Return the (x, y) coordinate for the center point of the cell that contains the specified text.  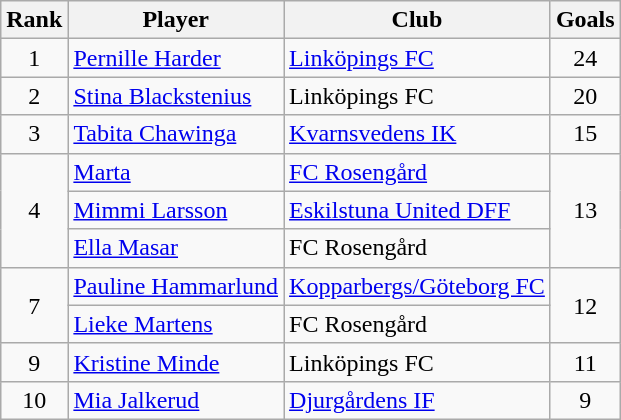
Lieke Martens (176, 324)
12 (585, 305)
Mia Jalkerud (176, 400)
4 (34, 210)
3 (34, 134)
Player (176, 20)
Tabita Chawinga (176, 134)
Goals (585, 20)
Stina Blackstenius (176, 96)
Kvarnsvedens IK (418, 134)
10 (34, 400)
Marta (176, 172)
13 (585, 210)
Mimmi Larsson (176, 210)
Djurgårdens IF (418, 400)
15 (585, 134)
Pauline Hammarlund (176, 286)
2 (34, 96)
Kristine Minde (176, 362)
1 (34, 58)
Ella Masar (176, 248)
Eskilstuna United DFF (418, 210)
Pernille Harder (176, 58)
Rank (34, 20)
20 (585, 96)
11 (585, 362)
Club (418, 20)
Kopparbergs/Göteborg FC (418, 286)
7 (34, 305)
24 (585, 58)
